Return the [x, y] coordinate for the center point of the cell that contains the specified text.  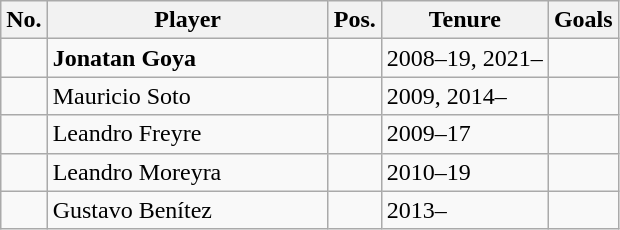
2009–17 [464, 134]
Player [188, 20]
No. [24, 20]
2009, 2014– [464, 96]
Pos. [354, 20]
2010–19 [464, 172]
Gustavo Benítez [188, 210]
Goals [583, 20]
2013– [464, 210]
Tenure [464, 20]
Mauricio Soto [188, 96]
Jonatan Goya [188, 58]
2008–19, 2021– [464, 58]
Leandro Freyre [188, 134]
Leandro Moreyra [188, 172]
